Output the [x, y] coordinate of the center of the cell containing the given text.  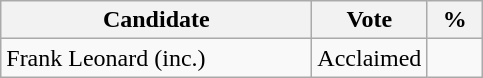
% [455, 20]
Candidate [156, 20]
Vote [370, 20]
Frank Leonard (inc.) [156, 58]
Acclaimed [370, 58]
